Return the [x, y] coordinate for the center point of the cell that contains the specified text.  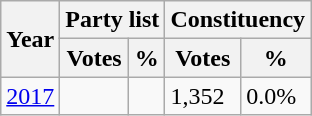
Constituency [238, 20]
2017 [30, 96]
1,352 [203, 96]
Year [30, 39]
Party list [112, 20]
0.0% [276, 96]
